Capture the cell that displays the provided text and extract its (X, Y) central coordinate. 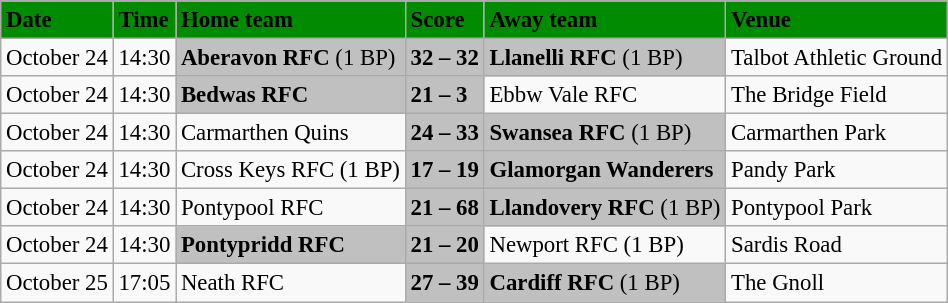
21 – 20 (444, 245)
Neath RFC (291, 283)
October 25 (57, 283)
Date (57, 20)
Carmarthen Quins (291, 133)
Away team (605, 20)
Sardis Road (837, 245)
17:05 (144, 283)
Venue (837, 20)
Pandy Park (837, 170)
21 – 68 (444, 208)
Carmarthen Park (837, 133)
Pontypool Park (837, 208)
Ebbw Vale RFC (605, 95)
Aberavon RFC (1 BP) (291, 57)
27 – 39 (444, 283)
Home team (291, 20)
The Bridge Field (837, 95)
24 – 33 (444, 133)
Talbot Athletic Ground (837, 57)
17 – 19 (444, 170)
Cardiff RFC (1 BP) (605, 283)
Time (144, 20)
21 – 3 (444, 95)
The Gnoll (837, 283)
Newport RFC (1 BP) (605, 245)
Llandovery RFC (1 BP) (605, 208)
Swansea RFC (1 BP) (605, 133)
Glamorgan Wanderers (605, 170)
Score (444, 20)
Pontypool RFC (291, 208)
Cross Keys RFC (1 BP) (291, 170)
Llanelli RFC (1 BP) (605, 57)
Bedwas RFC (291, 95)
32 – 32 (444, 57)
Pontypridd RFC (291, 245)
